Detect which cell encompasses the target text, then output its [X, Y] center coordinate. 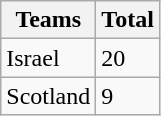
Teams [48, 20]
9 [128, 96]
Total [128, 20]
Scotland [48, 96]
20 [128, 58]
Israel [48, 58]
